Scan for the cell matching the given text and deliver its (X, Y) coordinate at center. 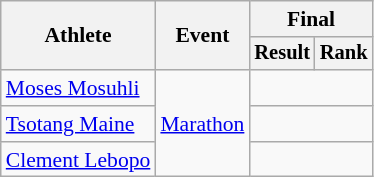
Tsotang Maine (78, 124)
Moses Mosuhli (78, 88)
Result (282, 54)
Final (310, 19)
Marathon (202, 124)
Athlete (78, 36)
Rank (344, 54)
Event (202, 36)
